Return the [x, y] coordinate for the center point of the cell that contains the specified text.  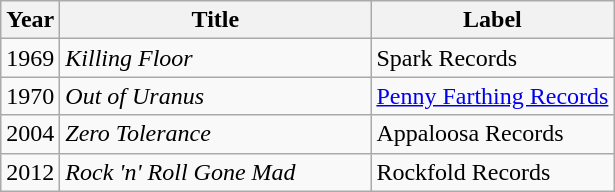
Out of Uranus [216, 96]
Title [216, 20]
1969 [30, 58]
Rock 'n' Roll Gone Mad [216, 172]
Label [492, 20]
1970 [30, 96]
Rockfold Records [492, 172]
Zero Tolerance [216, 134]
Penny Farthing Records [492, 96]
Spark Records [492, 58]
Appaloosa Records [492, 134]
Year [30, 20]
2004 [30, 134]
Killing Floor [216, 58]
2012 [30, 172]
